Return the [x, y] coordinate for the center point of the cell that contains the specified text.  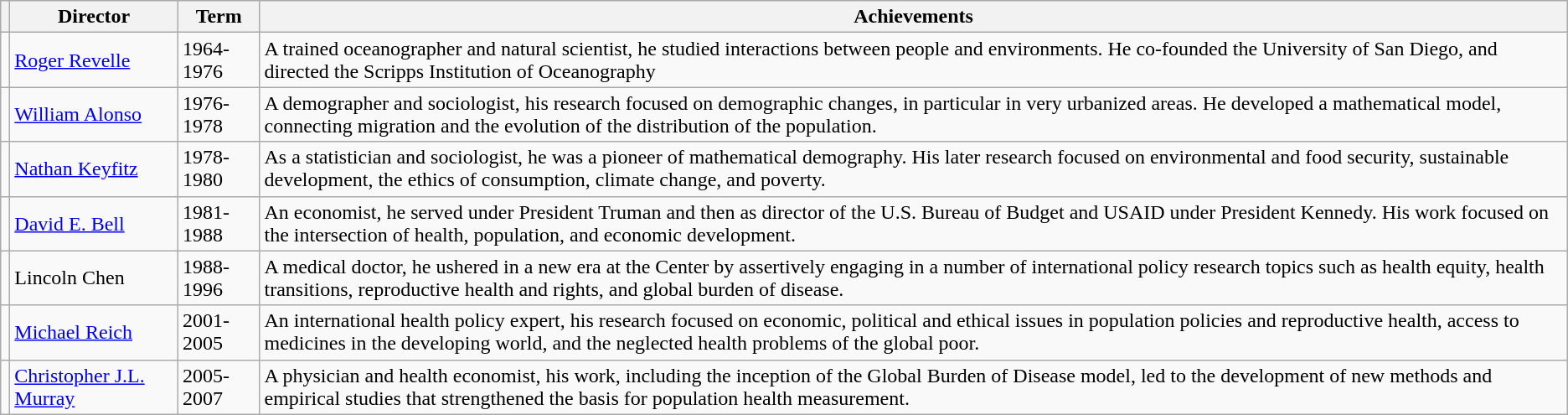
Term [219, 17]
Nathan Keyfitz [94, 169]
1981-1988 [219, 223]
2005-2007 [219, 387]
1964-1976 [219, 60]
1978-1980 [219, 169]
Christopher J.L. Murray [94, 387]
1988-1996 [219, 278]
Achievements [913, 17]
Lincoln Chen [94, 278]
Roger Revelle [94, 60]
Director [94, 17]
1976-1978 [219, 114]
2001-2005 [219, 332]
William Alonso [94, 114]
Michael Reich [94, 332]
David E. Bell [94, 223]
